Return (x, y) of the center of cell containing provided text 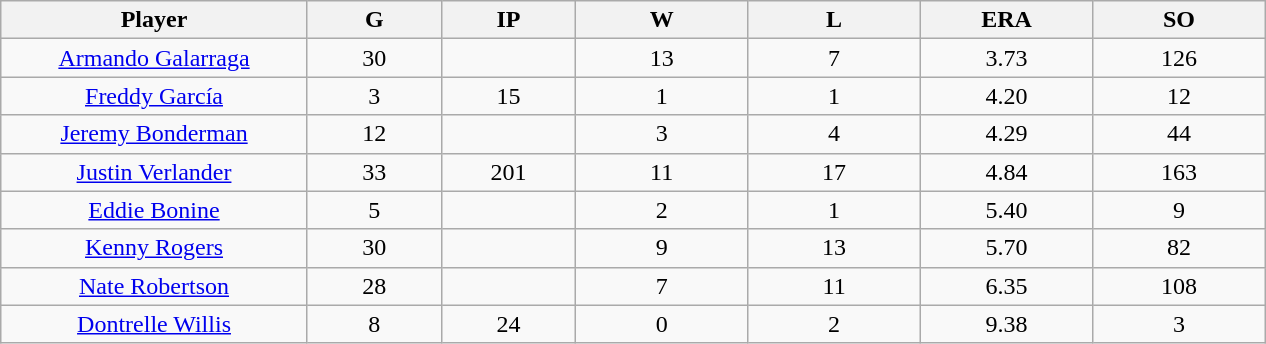
33 (374, 172)
4.20 (1006, 96)
Freddy García (154, 96)
82 (1180, 248)
Armando Galarraga (154, 58)
Dontrelle Willis (154, 324)
Nate Robertson (154, 286)
4 (834, 134)
6.35 (1006, 286)
SO (1180, 20)
4.84 (1006, 172)
Player (154, 20)
24 (508, 324)
44 (1180, 134)
ERA (1006, 20)
5.70 (1006, 248)
8 (374, 324)
Justin Verlander (154, 172)
Eddie Bonine (154, 210)
G (374, 20)
108 (1180, 286)
5 (374, 210)
163 (1180, 172)
IP (508, 20)
L (834, 20)
4.29 (1006, 134)
126 (1180, 58)
28 (374, 286)
W (661, 20)
Kenny Rogers (154, 248)
Jeremy Bonderman (154, 134)
17 (834, 172)
9.38 (1006, 324)
15 (508, 96)
5.40 (1006, 210)
3.73 (1006, 58)
201 (508, 172)
0 (661, 324)
